Pinpoint the cell where the given text exists, returning its (X, Y) midpoint coordinate. 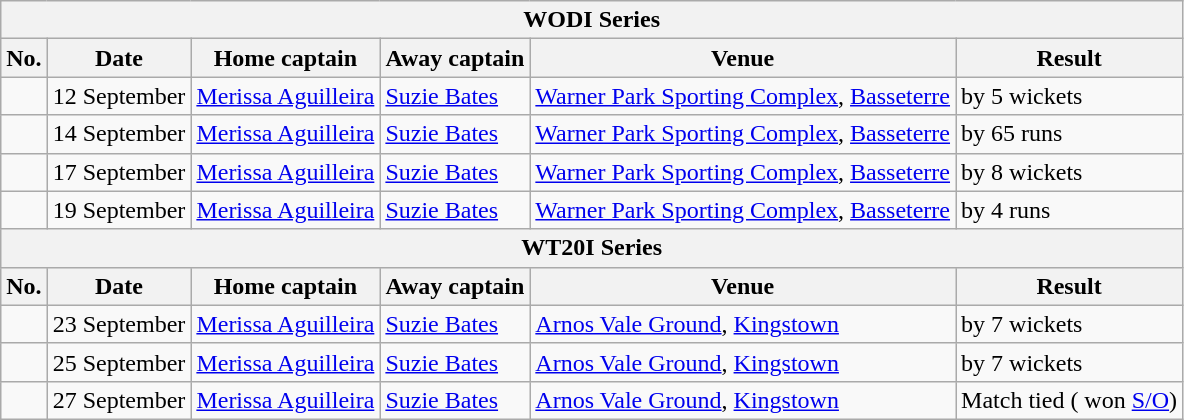
by 65 runs (1070, 134)
27 September (119, 400)
12 September (119, 96)
25 September (119, 362)
23 September (119, 324)
WT20I Series (592, 248)
by 5 wickets (1070, 96)
17 September (119, 172)
by 4 runs (1070, 210)
by 8 wickets (1070, 172)
Match tied ( won S/O) (1070, 400)
19 September (119, 210)
14 September (119, 134)
WODI Series (592, 20)
